Search for the cell housing the specified text and yield its (x, y) center coordinate. 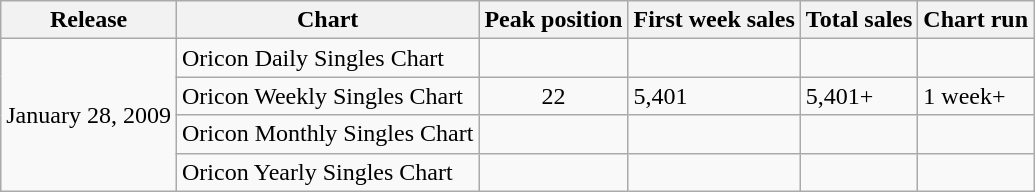
Release (89, 20)
Chart run (976, 20)
Chart (327, 20)
Oricon Daily Singles Chart (327, 58)
Oricon Monthly Singles Chart (327, 134)
Oricon Weekly Singles Chart (327, 96)
First week sales (714, 20)
5,401 (714, 96)
5,401+ (859, 96)
Oricon Yearly Singles Chart (327, 172)
22 (554, 96)
Total sales (859, 20)
1 week+ (976, 96)
January 28, 2009 (89, 115)
Peak position (554, 20)
